Search for the cell housing the specified text and yield its (X, Y) center coordinate. 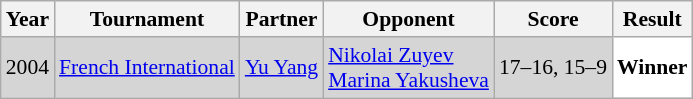
Winner (652, 68)
Result (652, 19)
Year (28, 19)
2004 (28, 68)
Yu Yang (282, 68)
Nikolai Zuyev Marina Yakusheva (408, 68)
Tournament (147, 19)
Score (553, 19)
French International (147, 68)
Opponent (408, 19)
17–16, 15–9 (553, 68)
Partner (282, 19)
